Provide the (x, y) coordinate of the cell's center where the given text is located.  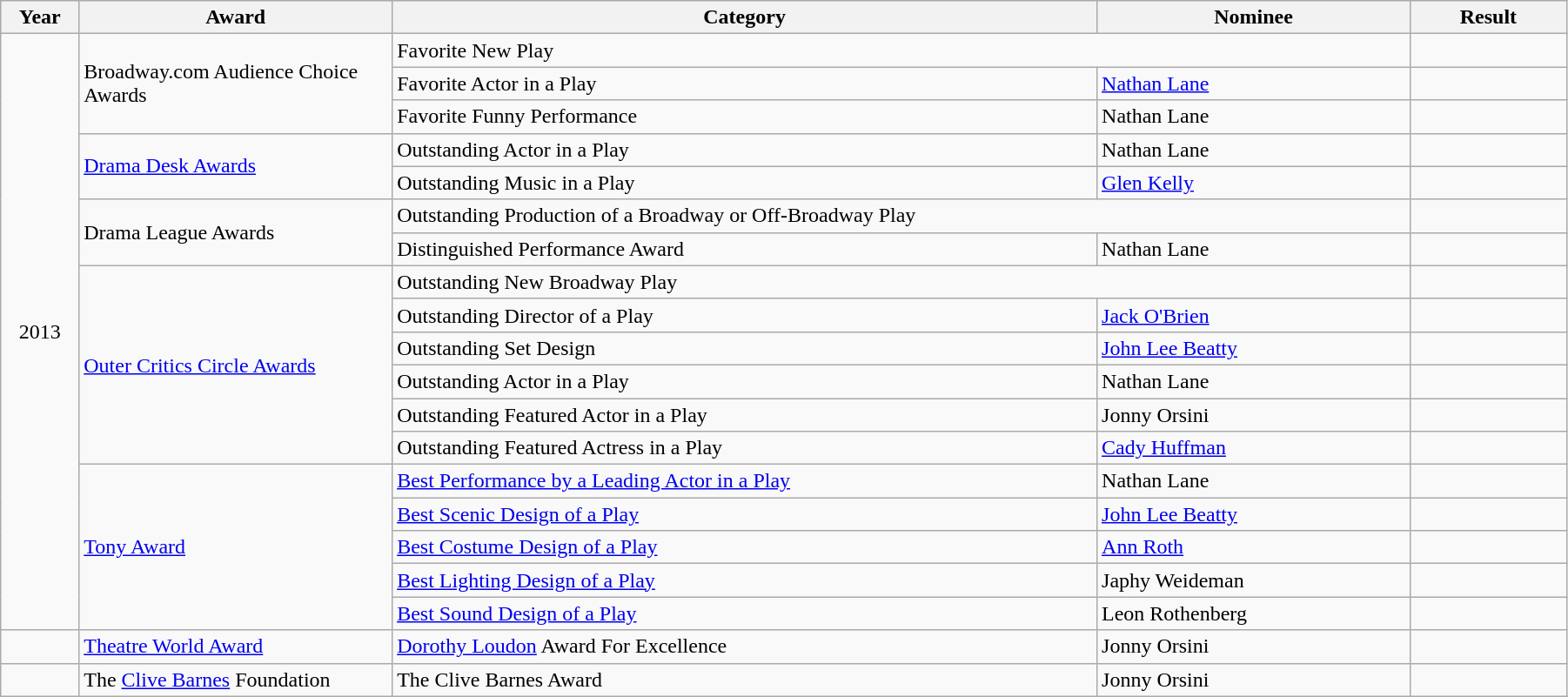
Distinguished Performance Award (745, 249)
Leon Rothenberg (1254, 613)
Favorite Actor in a Play (745, 84)
Best Performance by a Leading Actor in a Play (745, 481)
Outstanding New Broadway Play (901, 282)
Award (236, 17)
Cady Huffman (1254, 448)
Category (745, 17)
Best Sound Design of a Play (745, 613)
Result (1488, 17)
Theatre World Award (236, 647)
Tony Award (236, 547)
Outstanding Set Design (745, 348)
Jack O'Brien (1254, 315)
Favorite New Play (901, 50)
Best Scenic Design of a Play (745, 514)
Ann Roth (1254, 547)
Drama League Awards (236, 232)
The Clive Barnes Award (745, 680)
Year (40, 17)
Best Costume Design of a Play (745, 547)
Outer Critics Circle Awards (236, 365)
2013 (40, 332)
Japhy Weideman (1254, 580)
Outstanding Featured Actress in a Play (745, 448)
Best Lighting Design of a Play (745, 580)
Favorite Funny Performance (745, 117)
Broadway.com Audience Choice Awards (236, 84)
Dorothy Loudon Award For Excellence (745, 647)
The Clive Barnes Foundation (236, 680)
Nominee (1254, 17)
Outstanding Director of a Play (745, 315)
Glen Kelly (1254, 183)
Outstanding Music in a Play (745, 183)
Drama Desk Awards (236, 166)
Outstanding Featured Actor in a Play (745, 415)
Outstanding Production of a Broadway or Off-Broadway Play (901, 216)
